For the text-containing cell, return its midpoint in [X, Y] coordinate format. 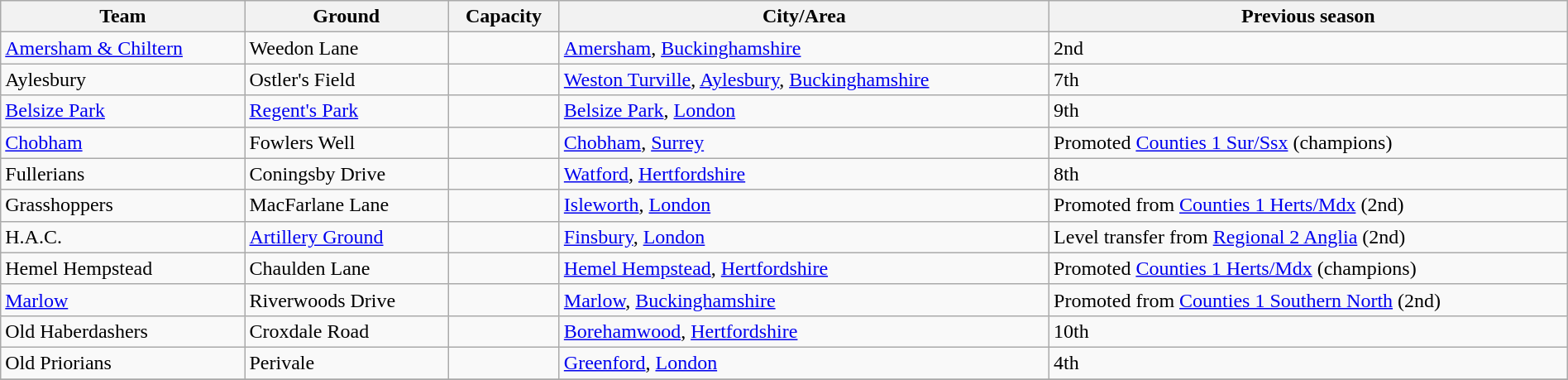
Old Priorians [122, 363]
Ground [347, 17]
Marlow, Buckinghamshire [804, 300]
10th [1308, 331]
2nd [1308, 48]
Weston Turville, Aylesbury, Buckinghamshire [804, 79]
Watford, Hertfordshire [804, 174]
Fullerians [122, 174]
7th [1308, 79]
Team [122, 17]
Riverwoods Drive [347, 300]
Borehamwood, Hertfordshire [804, 331]
Coningsby Drive [347, 174]
City/Area [804, 17]
Promoted from Counties 1 Southern North (2nd) [1308, 300]
Amersham, Buckinghamshire [804, 48]
Weedon Lane [347, 48]
Fowlers Well [347, 142]
9th [1308, 111]
Promoted Counties 1 Sur/Ssx (champions) [1308, 142]
Hemel Hempstead, Hertfordshire [804, 268]
Level transfer from Regional 2 Anglia (2nd) [1308, 237]
Finsbury, London [804, 237]
Croxdale Road [347, 331]
Chobham, Surrey [804, 142]
Chobham [122, 142]
H.A.C. [122, 237]
Perivale [347, 363]
Old Haberdashers [122, 331]
Amersham & Chiltern [122, 48]
Grasshoppers [122, 205]
Promoted from Counties 1 Herts/Mdx (2nd) [1308, 205]
Hemel Hempstead [122, 268]
8th [1308, 174]
Belsize Park [122, 111]
Greenford, London [804, 363]
Isleworth, London [804, 205]
Ostler's Field [347, 79]
Regent's Park [347, 111]
Promoted Counties 1 Herts/Mdx (champions) [1308, 268]
Artillery Ground [347, 237]
Aylesbury [122, 79]
Capacity [504, 17]
4th [1308, 363]
MacFarlane Lane [347, 205]
Marlow [122, 300]
Belsize Park, London [804, 111]
Chaulden Lane [347, 268]
Previous season [1308, 17]
